Capture the cell that displays the provided text and extract its [X, Y] central coordinate. 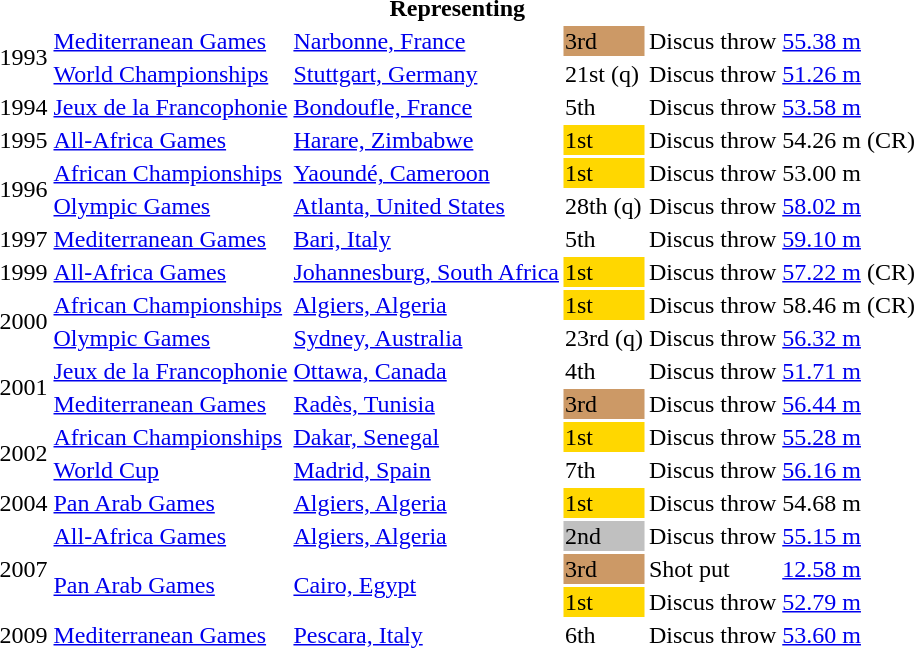
28th (q) [604, 206]
Shot put [712, 569]
23rd (q) [604, 338]
7th [604, 470]
Yaoundé, Cameroon [426, 173]
Madrid, Spain [426, 470]
Narbonne, France [426, 41]
Ottawa, Canada [426, 371]
Harare, Zimbabwe [426, 140]
21st (q) [604, 74]
Dakar, Senegal [426, 437]
Cairo, Egypt [426, 586]
2nd [604, 536]
Atlanta, United States [426, 206]
World Championships [170, 74]
Radès, Tunisia [426, 404]
4th [604, 371]
World Cup [170, 470]
Bondoufle, France [426, 107]
Johannesburg, South Africa [426, 272]
Stuttgart, Germany [426, 74]
Bari, Italy [426, 239]
Sydney, Australia [426, 338]
